Provide the (x, y) coordinate of the cell's center where the given text is located.  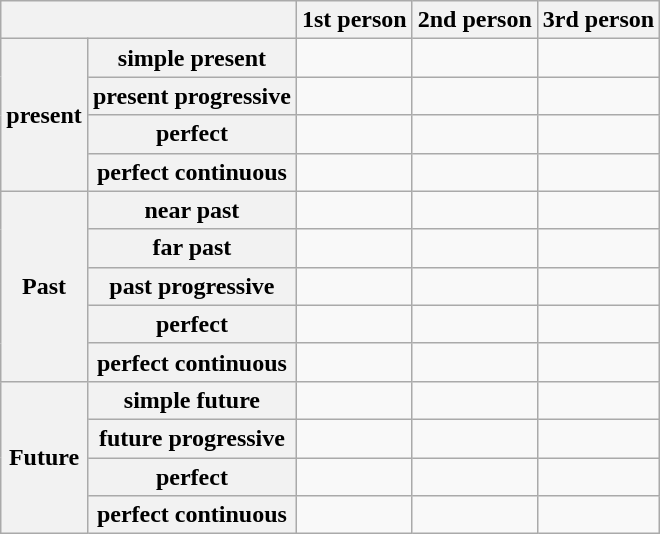
past progressive (192, 286)
present (44, 115)
2nd person (474, 20)
1st person (354, 20)
near past (192, 210)
Past (44, 286)
Future (44, 457)
far past (192, 248)
future progressive (192, 438)
simple present (192, 58)
present progressive (192, 96)
simple future (192, 400)
3rd person (598, 20)
